Provide the (X, Y) coordinate of the cell's center where the given text is located.  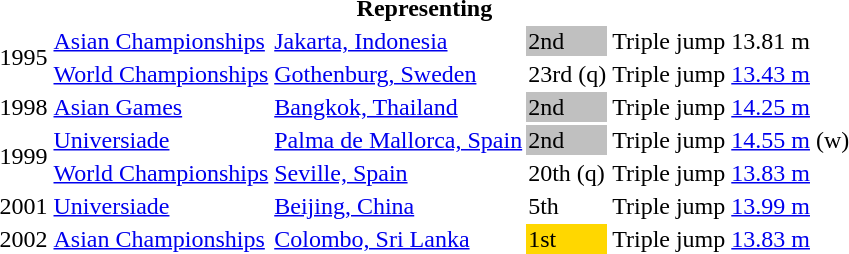
5th (568, 206)
Jakarta, Indonesia (398, 41)
23rd (q) (568, 74)
1st (568, 239)
Colombo, Sri Lanka (398, 239)
Palma de Mallorca, Spain (398, 140)
Asian Games (161, 107)
Beijing, China (398, 206)
Bangkok, Thailand (398, 107)
20th (q) (568, 173)
Seville, Spain (398, 173)
Gothenburg, Sweden (398, 74)
